Scan for the cell matching the given text and deliver its (X, Y) coordinate at center. 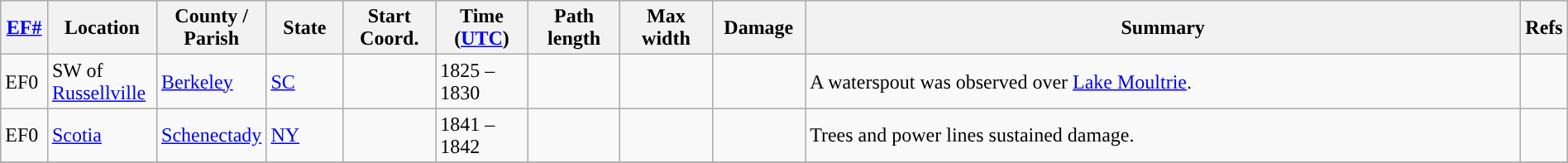
Berkeley (212, 81)
Path length (574, 28)
Location (102, 28)
Start Coord. (390, 28)
State (304, 28)
County / Parish (212, 28)
Summary (1163, 28)
Time (UTC) (482, 28)
Max width (667, 28)
Damage (759, 28)
EF# (25, 28)
Schenectady (212, 136)
1841 – 1842 (482, 136)
SW of Russellville (102, 81)
Trees and power lines sustained damage. (1163, 136)
Refs (1545, 28)
Scotia (102, 136)
NY (304, 136)
SC (304, 81)
A waterspout was observed over Lake Moultrie. (1163, 81)
1825 – 1830 (482, 81)
